Scan for the cell matching the given text and deliver its (x, y) coordinate at center. 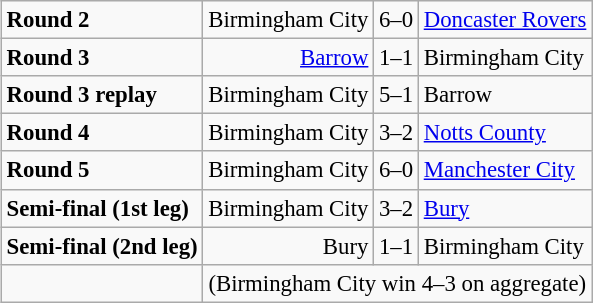
Round 5 (102, 170)
Round 4 (102, 133)
Round 3 replay (102, 95)
Notts County (504, 133)
Round 2 (102, 20)
Semi-final (1st leg) (102, 208)
Round 3 (102, 58)
Semi-final (2nd leg) (102, 246)
5–1 (396, 95)
(Birmingham City win 4–3 on aggregate) (398, 283)
Manchester City (504, 170)
Doncaster Rovers (504, 20)
